Extract the [x, y] coordinate from the center of the cell holding the provided text.  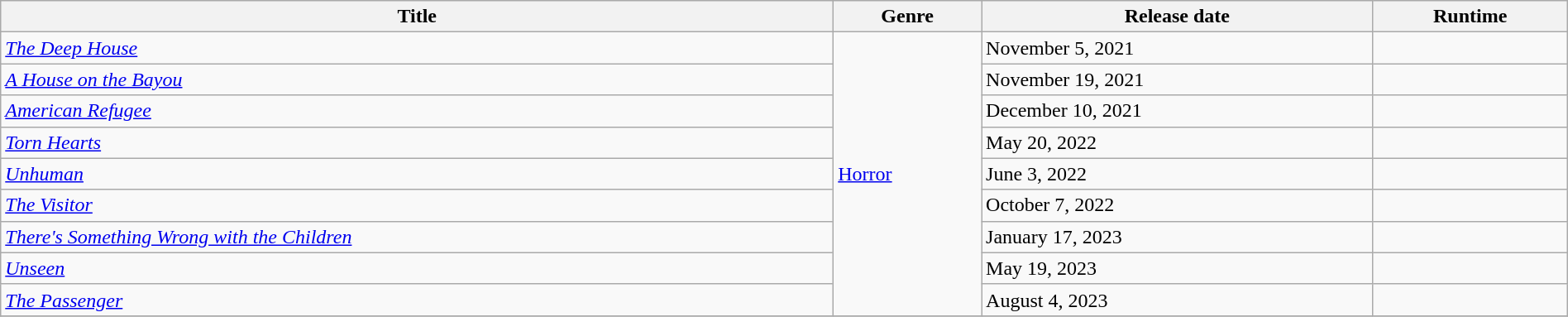
American Refugee [417, 111]
There's Something Wrong with the Children [417, 237]
The Visitor [417, 205]
A House on the Bayou [417, 79]
Title [417, 17]
August 4, 2023 [1178, 300]
January 17, 2023 [1178, 237]
November 5, 2021 [1178, 48]
Genre [908, 17]
Runtime [1470, 17]
October 7, 2022 [1178, 205]
Horror [908, 174]
June 3, 2022 [1178, 174]
Unseen [417, 268]
May 20, 2022 [1178, 142]
Torn Hearts [417, 142]
The Deep House [417, 48]
December 10, 2021 [1178, 111]
November 19, 2021 [1178, 79]
The Passenger [417, 300]
Unhuman [417, 174]
Release date [1178, 17]
May 19, 2023 [1178, 268]
